Return (x, y) of the center of cell containing provided text 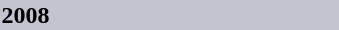
2008 (170, 15)
